Pinpoint the cell where the given text exists, returning its [X, Y] midpoint coordinate. 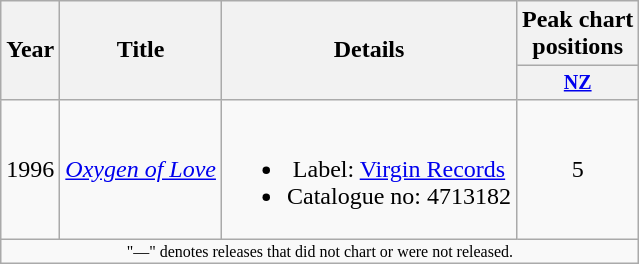
NZ [578, 82]
Oxygen of Love [141, 169]
Title [141, 50]
Peak chartpositions [578, 34]
Label: Virgin RecordsCatalogue no: 4713182 [368, 169]
1996 [30, 169]
Details [368, 50]
5 [578, 169]
Year [30, 50]
"—" denotes releases that did not chart or were not released. [320, 251]
